Extract the (X, Y) coordinate from the center of the cell holding the provided text.  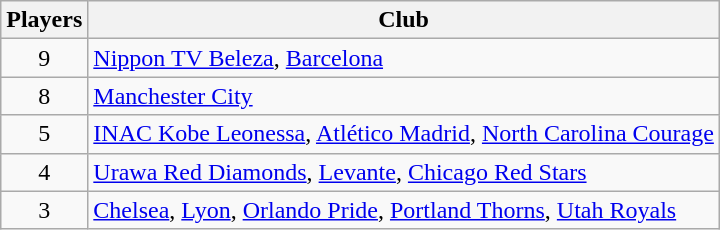
3 (44, 210)
9 (44, 58)
8 (44, 96)
Manchester City (404, 96)
Nippon TV Beleza, Barcelona (404, 58)
INAC Kobe Leonessa, Atlético Madrid, North Carolina Courage (404, 134)
Urawa Red Diamonds, Levante, Chicago Red Stars (404, 172)
Chelsea, Lyon, Orlando Pride, Portland Thorns, Utah Royals (404, 210)
Players (44, 20)
5 (44, 134)
Club (404, 20)
4 (44, 172)
